Search for the cell housing the specified text and yield its (X, Y) center coordinate. 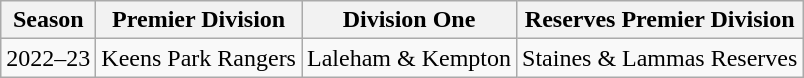
Division One (410, 20)
Keens Park Rangers (199, 58)
Staines & Lammas Reserves (660, 58)
Laleham & Kempton (410, 58)
Premier Division (199, 20)
Season (48, 20)
2022–23 (48, 58)
Reserves Premier Division (660, 20)
